Search for the cell housing the specified text and yield its [X, Y] center coordinate. 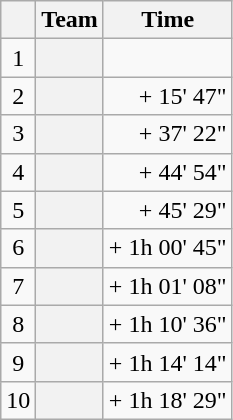
+ 37' 22" [168, 134]
8 [18, 324]
1 [18, 58]
Time [168, 20]
+ 44' 54" [168, 172]
+ 1h 18' 29" [168, 400]
+ 1h 10' 36" [168, 324]
+ 1h 00' 45" [168, 248]
+ 1h 14' 14" [168, 362]
5 [18, 210]
4 [18, 172]
6 [18, 248]
+ 45' 29" [168, 210]
3 [18, 134]
10 [18, 400]
2 [18, 96]
+ 15' 47" [168, 96]
+ 1h 01' 08" [168, 286]
Team [70, 20]
7 [18, 286]
9 [18, 362]
